Detect which cell encompasses the target text, then output its (x, y) center coordinate. 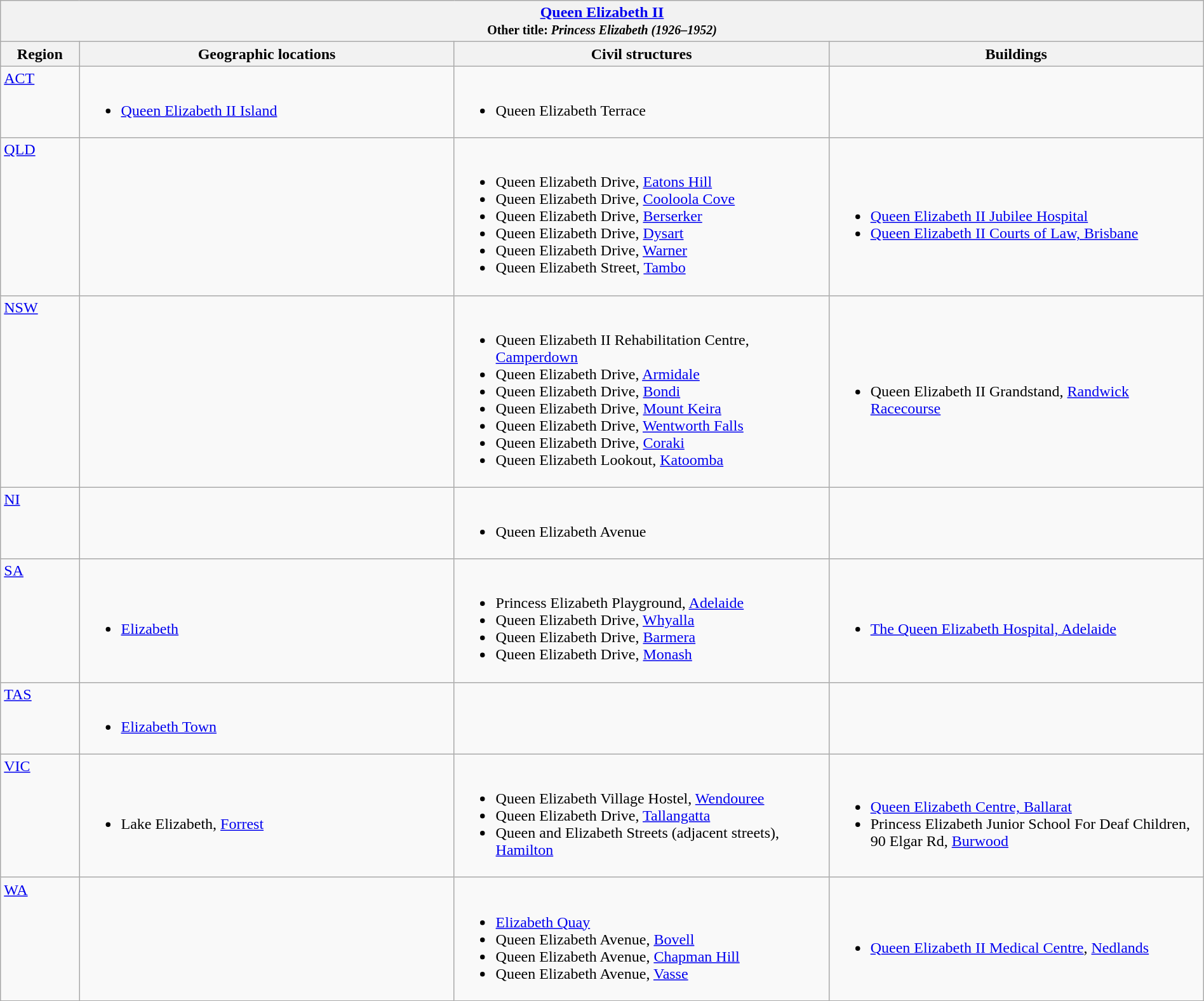
Princess Elizabeth Playground, AdelaideQueen Elizabeth Drive, WhyallaQueen Elizabeth Drive, BarmeraQueen Elizabeth Drive, Monash (641, 621)
NI (40, 523)
Civil structures (641, 54)
Queen Elizabeth II Grandstand, Randwick Racecourse (1016, 391)
Geographic locations (267, 54)
Lake Elizabeth, Forrest (267, 816)
Elizabeth (267, 621)
NSW (40, 391)
Queen Elizabeth Terrace (641, 102)
VIC (40, 816)
Queen Elizabeth Village Hostel, WendoureeQueen Elizabeth Drive, TallangattaQueen and Elizabeth Streets (adjacent streets), Hamilton (641, 816)
Queen Elizabeth II Jubilee HospitalQueen Elizabeth II Courts of Law, Brisbane (1016, 217)
SA (40, 621)
Queen Elizabeth Avenue (641, 523)
QLD (40, 217)
Queen Elizabeth II Island (267, 102)
Queen Elizabeth II Medical Centre, Nedlands (1016, 939)
Elizabeth QuayQueen Elizabeth Avenue, BovellQueen Elizabeth Avenue, Chapman HillQueen Elizabeth Avenue, Vasse (641, 939)
Queen Elizabeth Centre, BallaratPrincess Elizabeth Junior School For Deaf Children, 90 Elgar Rd, Burwood (1016, 816)
Queen Elizabeth IIOther title: Princess Elizabeth (1926–1952) (602, 22)
ACT (40, 102)
Region (40, 54)
Buildings (1016, 54)
WA (40, 939)
The Queen Elizabeth Hospital, Adelaide (1016, 621)
TAS (40, 718)
Elizabeth Town (267, 718)
